Scan for the cell matching the given text and deliver its [X, Y] coordinate at center. 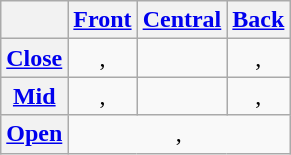
Open [34, 134]
Close [34, 58]
Front [102, 20]
Central [182, 20]
Back [258, 20]
Mid [34, 96]
